Search for the cell housing the specified text and yield its (x, y) center coordinate. 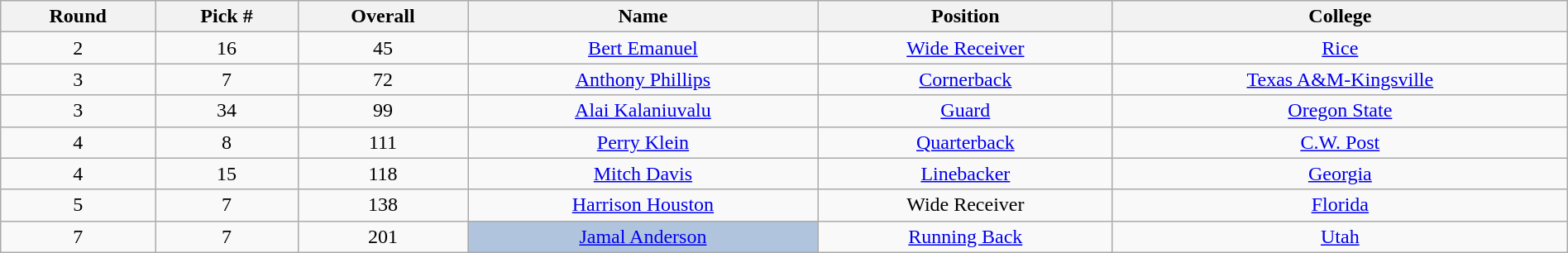
111 (382, 142)
Pick # (227, 17)
Utah (1340, 236)
Position (965, 17)
34 (227, 111)
72 (382, 79)
Georgia (1340, 174)
Running Back (965, 236)
Cornerback (965, 79)
Quarterback (965, 142)
College (1340, 17)
Texas A&M-Kingsville (1340, 79)
Oregon State (1340, 111)
201 (382, 236)
Perry Klein (643, 142)
2 (78, 48)
45 (382, 48)
138 (382, 205)
C.W. Post (1340, 142)
Alai Kalaniuvalu (643, 111)
8 (227, 142)
Name (643, 17)
99 (382, 111)
Round (78, 17)
16 (227, 48)
Jamal Anderson (643, 236)
Linebacker (965, 174)
Rice (1340, 48)
Florida (1340, 205)
Harrison Houston (643, 205)
Mitch Davis (643, 174)
15 (227, 174)
118 (382, 174)
5 (78, 205)
Anthony Phillips (643, 79)
Guard (965, 111)
Bert Emanuel (643, 48)
Overall (382, 17)
